Find where the given text appears and provide that cell's center as (x, y) coordinate. 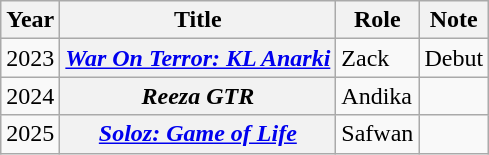
Reeza GTR (198, 96)
Soloz: Game of Life (198, 134)
Zack (378, 58)
Safwan (378, 134)
Andika (378, 96)
Debut (454, 58)
2025 (30, 134)
War On Terror: KL Anarki (198, 58)
Role (378, 20)
Title (198, 20)
2023 (30, 58)
Note (454, 20)
2024 (30, 96)
Year (30, 20)
